Find where the given text appears and provide that cell's center as [x, y] coordinate. 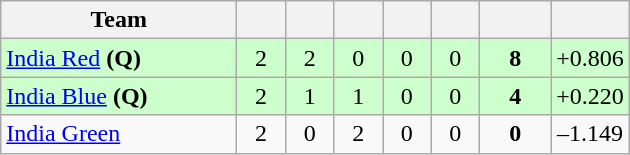
4 [516, 96]
+0.806 [590, 58]
–1.149 [590, 134]
India Red (Q) [119, 58]
8 [516, 58]
+0.220 [590, 96]
India Blue (Q) [119, 96]
Team [119, 20]
India Green [119, 134]
